Find where the given text appears and provide that cell's center as [x, y] coordinate. 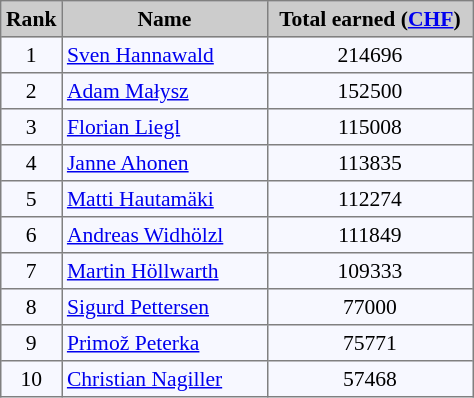
152500 [370, 91]
Adam Małysz [165, 91]
6 [32, 235]
113835 [370, 163]
Total earned (CHF) [370, 19]
Andreas Widhölzl [165, 235]
Sigurd Pettersen [165, 307]
Primož Peterka [165, 343]
Martin Höllwarth [165, 271]
Rank [32, 19]
3 [32, 127]
8 [32, 307]
7 [32, 271]
1 [32, 55]
Sven Hannawald [165, 55]
4 [32, 163]
Janne Ahonen [165, 163]
115008 [370, 127]
77000 [370, 307]
57468 [370, 379]
111849 [370, 235]
9 [32, 343]
Florian Liegl [165, 127]
5 [32, 199]
2 [32, 91]
75771 [370, 343]
10 [32, 379]
Christian Nagiller [165, 379]
109333 [370, 271]
Name [165, 19]
112274 [370, 199]
Matti Hautamäki [165, 199]
214696 [370, 55]
